Return the (X, Y) coordinate for the center point of the cell that contains the specified text.  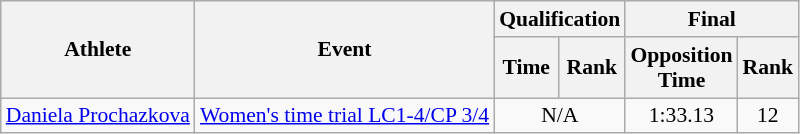
Event (344, 50)
Daniela Prochazkova (98, 116)
Time (526, 68)
OppositionTime (681, 68)
12 (768, 116)
Athlete (98, 50)
1:33.13 (681, 116)
Qualification (560, 19)
N/A (560, 116)
Final (712, 19)
Women's time trial LC1-4/CP 3/4 (344, 116)
